Output the [X, Y] coordinate of the center of the cell containing the given text.  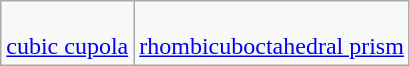
cubic cupola [68, 34]
rhombicuboctahedral prism [272, 34]
